Output the (X, Y) coordinate of the center of the cell containing the given text.  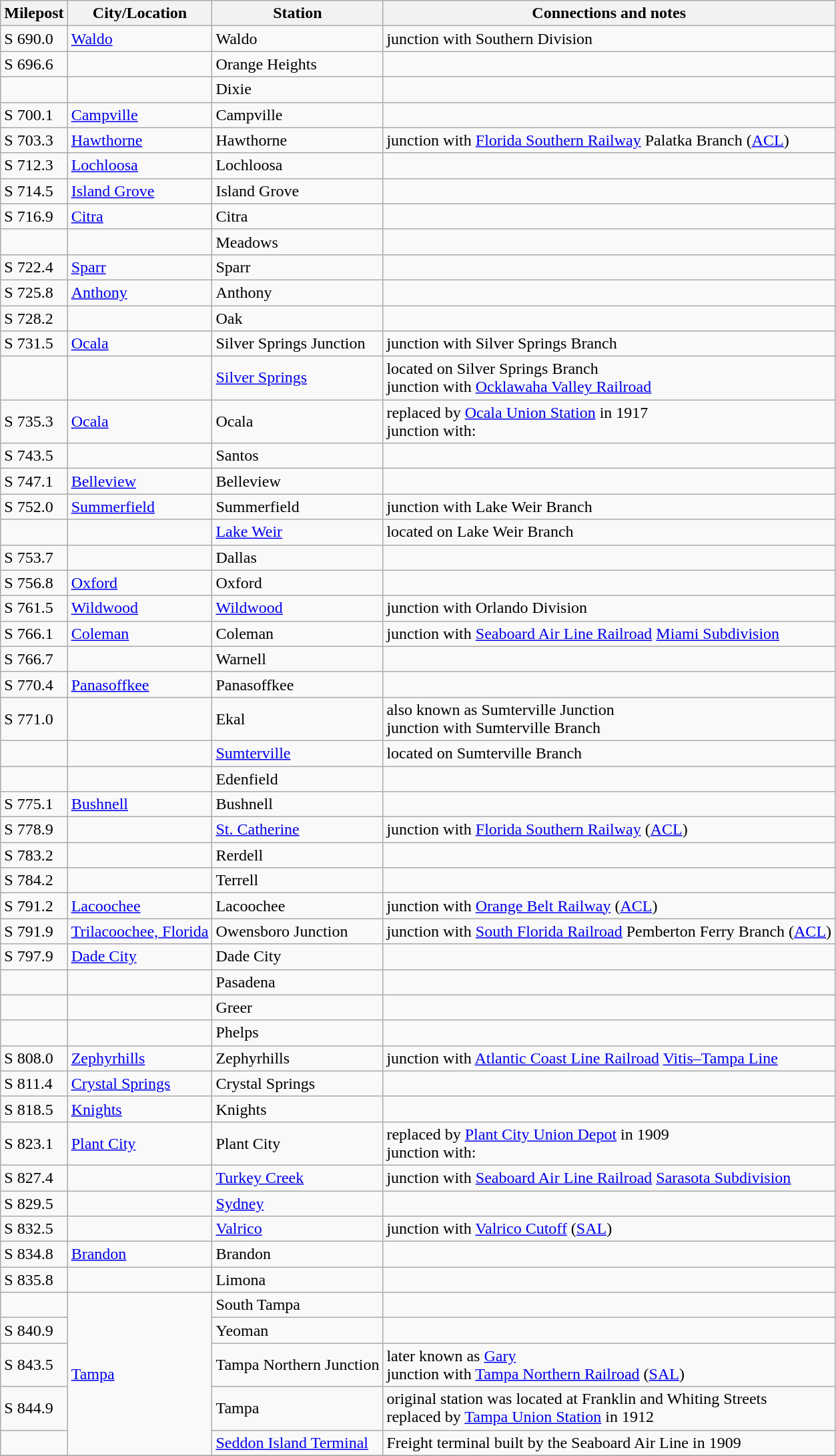
S 784.2 (34, 881)
S 791.2 (34, 906)
Valrico (298, 1229)
replaced by Plant City Union Depot in 1909junction with: (609, 1143)
located on Lake Weir Branch (609, 532)
located on Sumterville Branch (609, 753)
Rerdell (298, 855)
Dallas (298, 557)
Silver Springs (298, 378)
S 756.8 (34, 583)
S 843.5 (34, 1365)
located on Silver Springs Branchjunction with Ocklawaha Valley Railroad (609, 378)
Pasadena (298, 982)
S 722.4 (34, 267)
Orange Heights (298, 64)
Sumterville (298, 753)
Santos (298, 456)
S 823.1 (34, 1143)
junction with Southern Division (609, 39)
S 690.0 (34, 39)
S 747.1 (34, 481)
S 834.8 (34, 1254)
S 712.3 (34, 166)
Seddon Island Terminal (298, 1443)
S 743.5 (34, 456)
junction with South Florida Railroad Pemberton Ferry Branch (ACL) (609, 931)
Meadows (298, 242)
replaced by Ocala Union Station in 1917junction with: (609, 422)
S 844.9 (34, 1409)
S 725.8 (34, 292)
S 818.5 (34, 1109)
S 797.9 (34, 957)
S 829.5 (34, 1204)
St. Catherine (298, 830)
Silver Springs Junction (298, 344)
Yeoman (298, 1330)
Edenfield (298, 779)
S 811.4 (34, 1083)
later known as Garyjunction with Tampa Northern Railroad (SAL) (609, 1365)
Oak (298, 318)
S 700.1 (34, 115)
junction with Valrico Cutoff (SAL) (609, 1229)
junction with Atlantic Coast Line Railroad Vitis–Tampa Line (609, 1058)
Terrell (298, 881)
Freight terminal built by the Seaboard Air Line in 1909 (609, 1443)
junction with Florida Southern Railway (ACL) (609, 830)
Owensboro Junction (298, 931)
Ekal (298, 718)
Lake Weir (298, 532)
South Tampa (298, 1305)
Sydney (298, 1204)
S 761.5 (34, 608)
junction with Florida Southern Railway Palatka Branch (ACL) (609, 140)
S 731.5 (34, 344)
S 766.1 (34, 634)
Milepost (34, 13)
also known as Sumterville Junctionjunction with Sumterville Branch (609, 718)
Tampa Northern Junction (298, 1365)
junction with Seaboard Air Line Railroad Sarasota Subdivision (609, 1178)
S 753.7 (34, 557)
S 703.3 (34, 140)
junction with Lake Weir Branch (609, 507)
S 778.9 (34, 830)
Trilacoochee, Florida (140, 931)
junction with Orlando Division (609, 608)
S 783.2 (34, 855)
Turkey Creek (298, 1178)
Connections and notes (609, 13)
junction with Silver Springs Branch (609, 344)
S 716.9 (34, 216)
Dixie (298, 89)
S 714.5 (34, 191)
S 770.4 (34, 684)
junction with Orange Belt Railway (ACL) (609, 906)
S 775.1 (34, 804)
S 808.0 (34, 1058)
S 827.4 (34, 1178)
Greer (298, 1007)
S 735.3 (34, 422)
S 696.6 (34, 64)
original station was located at Franklin and Whiting Streetsreplaced by Tampa Union Station in 1912 (609, 1409)
S 840.9 (34, 1330)
S 771.0 (34, 718)
junction with Seaboard Air Line Railroad Miami Subdivision (609, 634)
Limona (298, 1280)
S 791.9 (34, 931)
S 835.8 (34, 1280)
S 728.2 (34, 318)
Warnell (298, 659)
S 832.5 (34, 1229)
S 766.7 (34, 659)
S 752.0 (34, 507)
City/Location (140, 13)
Phelps (298, 1033)
Station (298, 13)
